Locate the cell with the specified text and output its [X, Y] center coordinate. 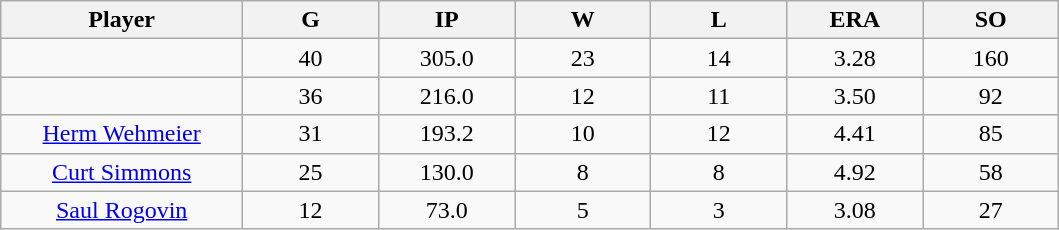
305.0 [447, 58]
73.0 [447, 210]
IP [447, 20]
Herm Wehmeier [122, 134]
193.2 [447, 134]
ERA [855, 20]
31 [311, 134]
Player [122, 20]
40 [311, 58]
160 [991, 58]
85 [991, 134]
14 [719, 58]
10 [583, 134]
SO [991, 20]
130.0 [447, 172]
3 [719, 210]
11 [719, 96]
W [583, 20]
27 [991, 210]
3.28 [855, 58]
Curt Simmons [122, 172]
4.92 [855, 172]
5 [583, 210]
Saul Rogovin [122, 210]
L [719, 20]
36 [311, 96]
92 [991, 96]
58 [991, 172]
3.08 [855, 210]
3.50 [855, 96]
216.0 [447, 96]
23 [583, 58]
25 [311, 172]
4.41 [855, 134]
G [311, 20]
